Return the [X, Y] coordinate for the center point of the cell that contains the specified text.  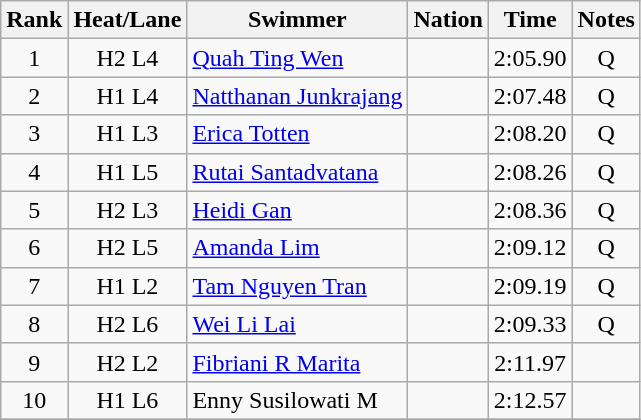
1 [34, 58]
2:05.90 [530, 58]
H1 L4 [128, 96]
9 [34, 362]
2 [34, 96]
2:08.36 [530, 210]
2:07.48 [530, 96]
Notes [606, 20]
Natthanan Junkrajang [298, 96]
Heat/Lane [128, 20]
H2 L6 [128, 324]
H1 L6 [128, 400]
Quah Ting Wen [298, 58]
4 [34, 172]
H2 L5 [128, 248]
Heidi Gan [298, 210]
Enny Susilowati M [298, 400]
Amanda Lim [298, 248]
Rank [34, 20]
Tam Nguyen Tran [298, 286]
2:09.12 [530, 248]
Nation [448, 20]
H1 L2 [128, 286]
H1 L5 [128, 172]
H2 L2 [128, 362]
H1 L3 [128, 134]
2:09.33 [530, 324]
6 [34, 248]
H2 L4 [128, 58]
H2 L3 [128, 210]
Time [530, 20]
Rutai Santadvatana [298, 172]
5 [34, 210]
2:09.19 [530, 286]
2:12.57 [530, 400]
8 [34, 324]
Erica Totten [298, 134]
Wei Li Lai [298, 324]
2:11.97 [530, 362]
Swimmer [298, 20]
10 [34, 400]
2:08.26 [530, 172]
Fibriani R Marita [298, 362]
7 [34, 286]
2:08.20 [530, 134]
3 [34, 134]
